Provide the [x, y] coordinate of the cell's center where the given text is located.  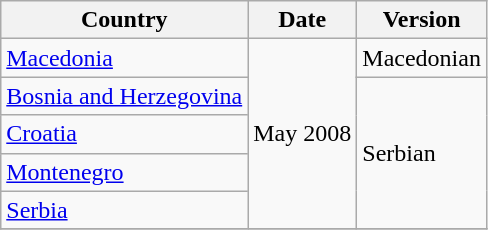
Serbia [124, 210]
May 2008 [302, 134]
Country [124, 20]
Date [302, 20]
Macedonian [422, 58]
Croatia [124, 134]
Montenegro [124, 172]
Bosnia and Herzegovina [124, 96]
Macedonia [124, 58]
Serbian [422, 153]
Version [422, 20]
